Extract the (X, Y) coordinate from the center of the cell holding the provided text.  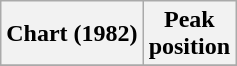
Peakposition (189, 34)
Chart (1982) (72, 34)
